Output the (x, y) coordinate of the center of the cell containing the given text.  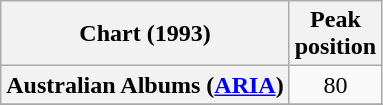
Chart (1993) (145, 34)
Peakposition (335, 34)
80 (335, 85)
Australian Albums (ARIA) (145, 85)
